Return (x, y) of the center of cell containing provided text 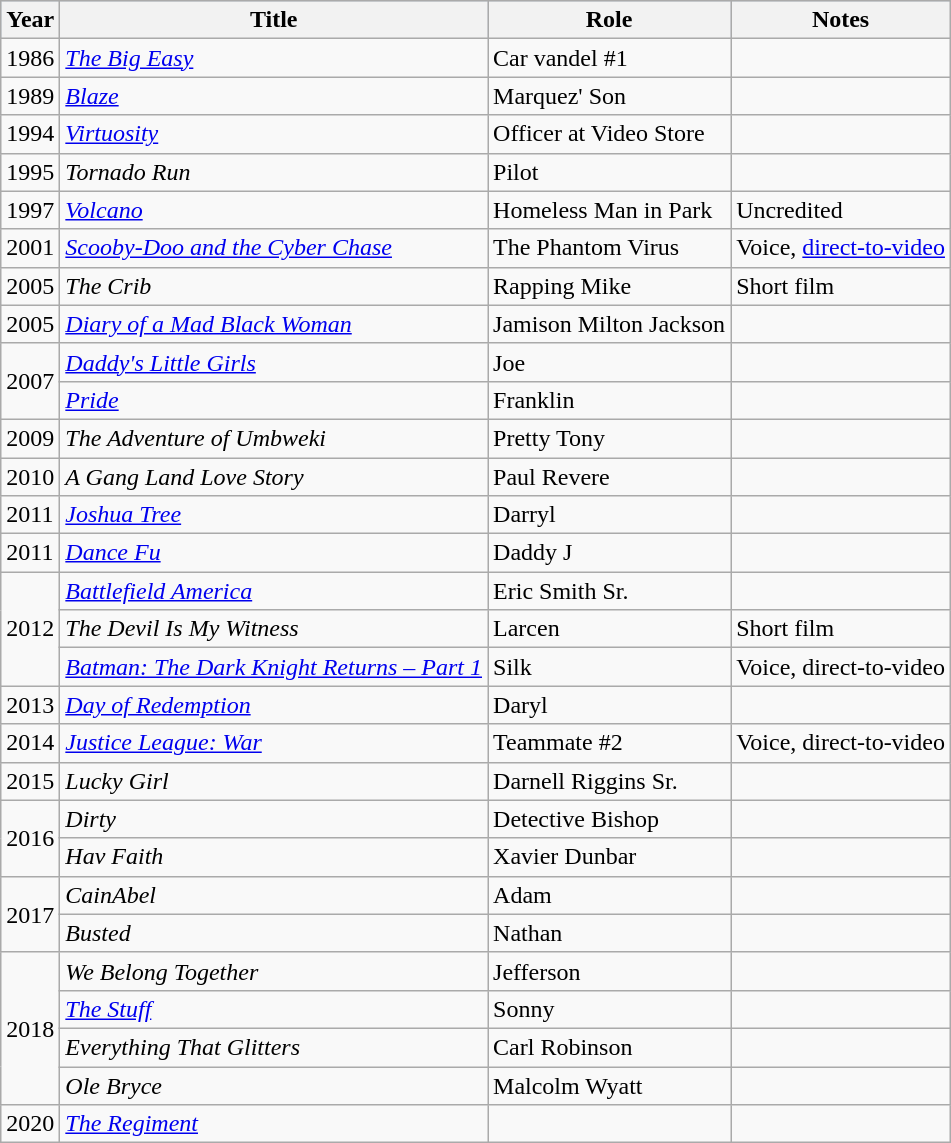
CainAbel (274, 895)
Batman: The Dark Knight Returns – Part 1 (274, 667)
Daddy's Little Girls (274, 362)
Ole Bryce (274, 1085)
2012 (30, 629)
Sonny (610, 1009)
1989 (30, 96)
Title (274, 20)
Lucky Girl (274, 781)
Carl Robinson (610, 1047)
Virtuosity (274, 134)
Officer at Video Store (610, 134)
Eric Smith Sr. (610, 591)
2017 (30, 914)
1995 (30, 172)
Pride (274, 400)
The Phantom Virus (610, 248)
Uncredited (841, 210)
2014 (30, 743)
Joe (610, 362)
Hav Faith (274, 857)
Diary of a Mad Black Woman (274, 324)
Volcano (274, 210)
The Adventure of Umbweki (274, 438)
2001 (30, 248)
Silk (610, 667)
2009 (30, 438)
2010 (30, 477)
Marquez' Son (610, 96)
Paul Revere (610, 477)
Notes (841, 20)
Day of Redemption (274, 705)
Homeless Man in Park (610, 210)
The Devil Is My Witness (274, 629)
Tornado Run (274, 172)
2007 (30, 381)
Malcolm Wyatt (610, 1085)
Pilot (610, 172)
1994 (30, 134)
Joshua Tree (274, 515)
Battlefield America (274, 591)
Darryl (610, 515)
The Crib (274, 286)
Dance Fu (274, 553)
2013 (30, 705)
The Stuff (274, 1009)
2015 (30, 781)
Scooby-Doo and the Cyber Chase (274, 248)
Jamison Milton Jackson (610, 324)
Dirty (274, 819)
Xavier Dunbar (610, 857)
Car vandel #1 (610, 58)
Jefferson (610, 971)
A Gang Land Love Story (274, 477)
The Regiment (274, 1124)
Larcen (610, 629)
Daddy J (610, 553)
1997 (30, 210)
Teammate #2 (610, 743)
We Belong Together (274, 971)
Adam (610, 895)
Busted (274, 933)
Daryl (610, 705)
Franklin (610, 400)
The Big Easy (274, 58)
2020 (30, 1124)
Rapping Mike (610, 286)
Everything That Glitters (274, 1047)
Pretty Tony (610, 438)
Nathan (610, 933)
Blaze (274, 96)
Year (30, 20)
2018 (30, 1028)
Darnell Riggins Sr. (610, 781)
1986 (30, 58)
Detective Bishop (610, 819)
2016 (30, 838)
Justice League: War (274, 743)
Role (610, 20)
